From the cell containing the given text, extract its center point as [X, Y] coordinate. 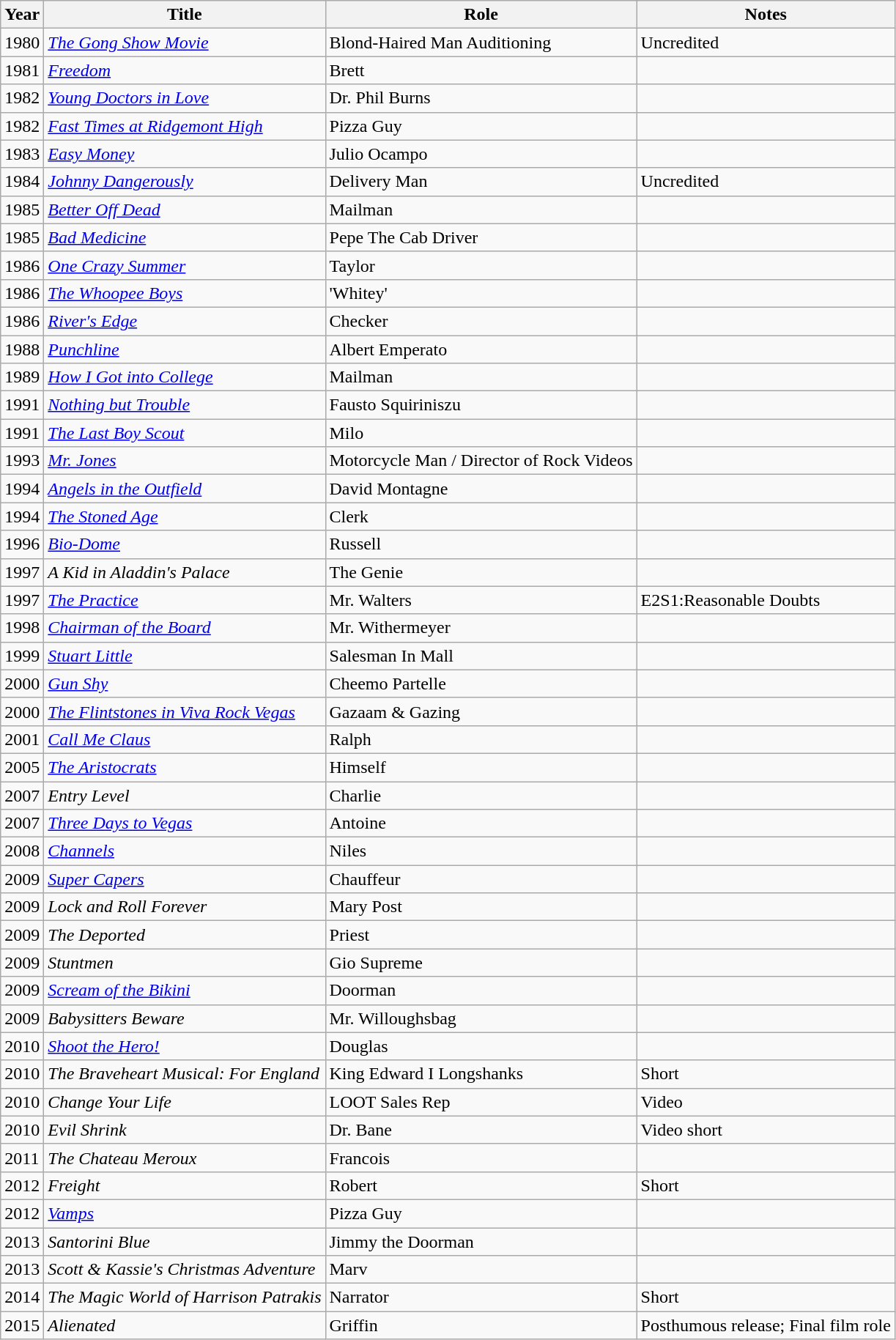
Gazaam & Gazing [481, 711]
Mary Post [481, 907]
1993 [22, 461]
2001 [22, 739]
Channels [185, 851]
E2S1:Reasonable Doubts [766, 600]
Russell [481, 544]
1983 [22, 154]
The Deported [185, 935]
Delivery Man [481, 182]
Mr. Withermeyer [481, 628]
1989 [22, 377]
The Whoopee Boys [185, 293]
Alienated [185, 1325]
Antoine [481, 823]
The Aristocrats [185, 767]
Cheemo Partelle [481, 684]
Fausto Squiriniszu [481, 405]
Young Doctors in Love [185, 98]
Narrator [481, 1298]
Clerk [481, 517]
1996 [22, 544]
Shoot the Hero! [185, 1046]
The Practice [185, 600]
1984 [22, 182]
Douglas [481, 1046]
Punchline [185, 349]
Video short [766, 1130]
2008 [22, 851]
Lock and Roll Forever [185, 907]
Super Capers [185, 879]
Priest [481, 935]
River's Edge [185, 321]
Checker [481, 321]
Nothing but Trouble [185, 405]
The Stoned Age [185, 517]
Title [185, 15]
Dr. Bane [481, 1130]
Mr. Walters [481, 600]
The Last Boy Scout [185, 433]
1999 [22, 656]
Fast Times at Ridgemont High [185, 126]
Three Days to Vegas [185, 823]
Johnny Dangerously [185, 182]
Marv [481, 1270]
Mr. Jones [185, 461]
Motorcycle Man / Director of Rock Videos [481, 461]
Bad Medicine [185, 237]
The Chateau Meroux [185, 1158]
2014 [22, 1298]
Albert Emperato [481, 349]
Dr. Phil Burns [481, 98]
Video [766, 1102]
'Whitey' [481, 293]
Year [22, 15]
Scream of the Bikini [185, 991]
Better Off Dead [185, 210]
Chauffeur [481, 879]
2011 [22, 1158]
How I Got into College [185, 377]
Easy Money [185, 154]
Niles [481, 851]
2005 [22, 767]
Robert [481, 1185]
The Genie [481, 572]
Jimmy the Doorman [481, 1242]
Entry Level [185, 795]
Julio Ocampo [481, 154]
Salesman In Mall [481, 656]
A Kid in Aladdin's Palace [185, 572]
The Braveheart Musical: For England [185, 1074]
The Magic World of Harrison Patrakis [185, 1298]
Francois [481, 1158]
Stuart Little [185, 656]
Stuntmen [185, 963]
Brett [481, 70]
King Edward I Longshanks [481, 1074]
Santorini Blue [185, 1242]
Evil Shrink [185, 1130]
Ralph [481, 739]
David Montagne [481, 489]
Posthumous release; Final film role [766, 1325]
Chairman of the Board [185, 628]
Gun Shy [185, 684]
Bio-Dome [185, 544]
The Gong Show Movie [185, 42]
Role [481, 15]
1980 [22, 42]
LOOT Sales Rep [481, 1102]
Taylor [481, 265]
Change Your Life [185, 1102]
Notes [766, 15]
Himself [481, 767]
Milo [481, 433]
Charlie [481, 795]
Gio Supreme [481, 963]
One Crazy Summer [185, 265]
Angels in the Outfield [185, 489]
Babysitters Beware [185, 1018]
Freedom [185, 70]
Vamps [185, 1213]
Griffin [481, 1325]
Call Me Claus [185, 739]
Scott & Kassie's Christmas Adventure [185, 1270]
Doorman [481, 991]
Freight [185, 1185]
Mr. Willoughsbag [481, 1018]
The Flintstones in Viva Rock Vegas [185, 711]
Pepe The Cab Driver [481, 237]
Blond-Haired Man Auditioning [481, 42]
1988 [22, 349]
1998 [22, 628]
1981 [22, 70]
2015 [22, 1325]
